Scan for the cell matching the given text and deliver its (X, Y) coordinate at center. 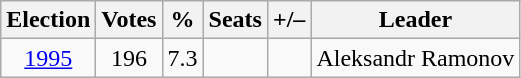
Election (48, 20)
Seats (235, 20)
+/– (288, 20)
Aleksandr Ramonov (416, 58)
Leader (416, 20)
7.3 (182, 58)
196 (129, 58)
1995 (48, 58)
% (182, 20)
Votes (129, 20)
